Detect which cell encompasses the target text, then output its (x, y) center coordinate. 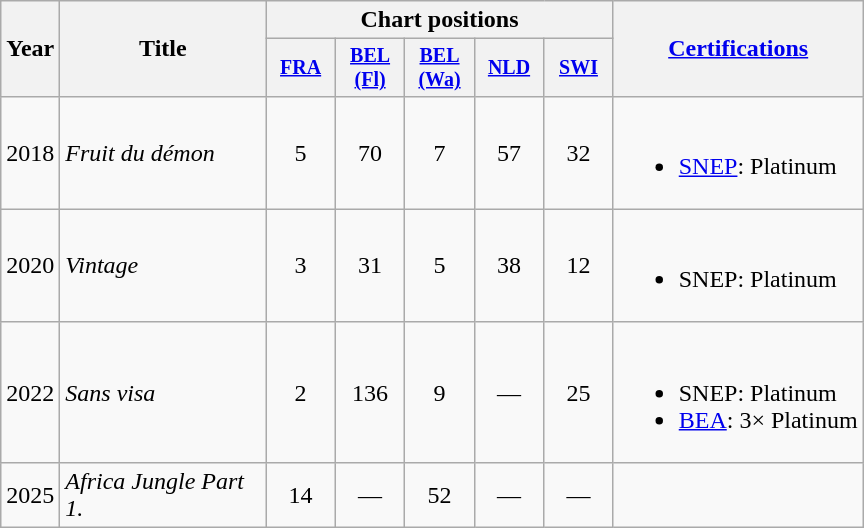
SNEP: PlatinumBEA: 3× Platinum (738, 392)
2020 (30, 266)
2018 (30, 152)
9 (440, 392)
Africa Jungle Part 1. (163, 494)
Chart positions (440, 20)
2022 (30, 392)
Vintage (163, 266)
Fruit du démon (163, 152)
Title (163, 49)
25 (578, 392)
7 (440, 152)
3 (300, 266)
FRA (300, 68)
14 (300, 494)
12 (578, 266)
38 (508, 266)
SWI (578, 68)
57 (508, 152)
2 (300, 392)
NLD (508, 68)
BEL(Wa) (440, 68)
31 (370, 266)
Sans visa (163, 392)
2025 (30, 494)
Year (30, 49)
Certifications (738, 49)
BEL(Fl) (370, 68)
52 (440, 494)
70 (370, 152)
136 (370, 392)
32 (578, 152)
